Pinpoint the cell where the given text exists, returning its [X, Y] midpoint coordinate. 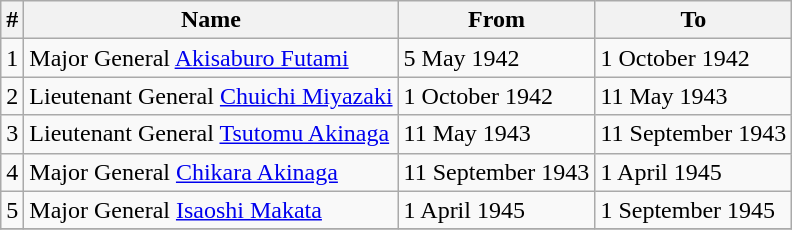
# [12, 20]
Major General Chikara Akinaga [211, 172]
4 [12, 172]
Lieutenant General Chuichi Miyazaki [211, 96]
1 [12, 58]
5 [12, 210]
2 [12, 96]
Lieutenant General Tsutomu Akinaga [211, 134]
Name [211, 20]
From [496, 20]
3 [12, 134]
5 May 1942 [496, 58]
1 September 1945 [694, 210]
To [694, 20]
Major General Isaoshi Makata [211, 210]
Major General Akisaburo Futami [211, 58]
